Return the (x, y) coordinate for the center point of the cell that contains the specified text.  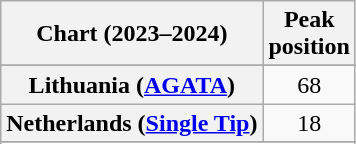
Peakposition (309, 34)
68 (309, 85)
Netherlands (Single Tip) (132, 123)
Lithuania (AGATA) (132, 85)
18 (309, 123)
Chart (2023–2024) (132, 34)
